Return the [X, Y] coordinate for the center point of the cell that contains the specified text.  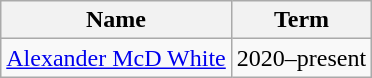
2020–present [301, 58]
Term [301, 20]
Name [116, 20]
Alexander McD White [116, 58]
